Capture the cell that displays the provided text and extract its (x, y) central coordinate. 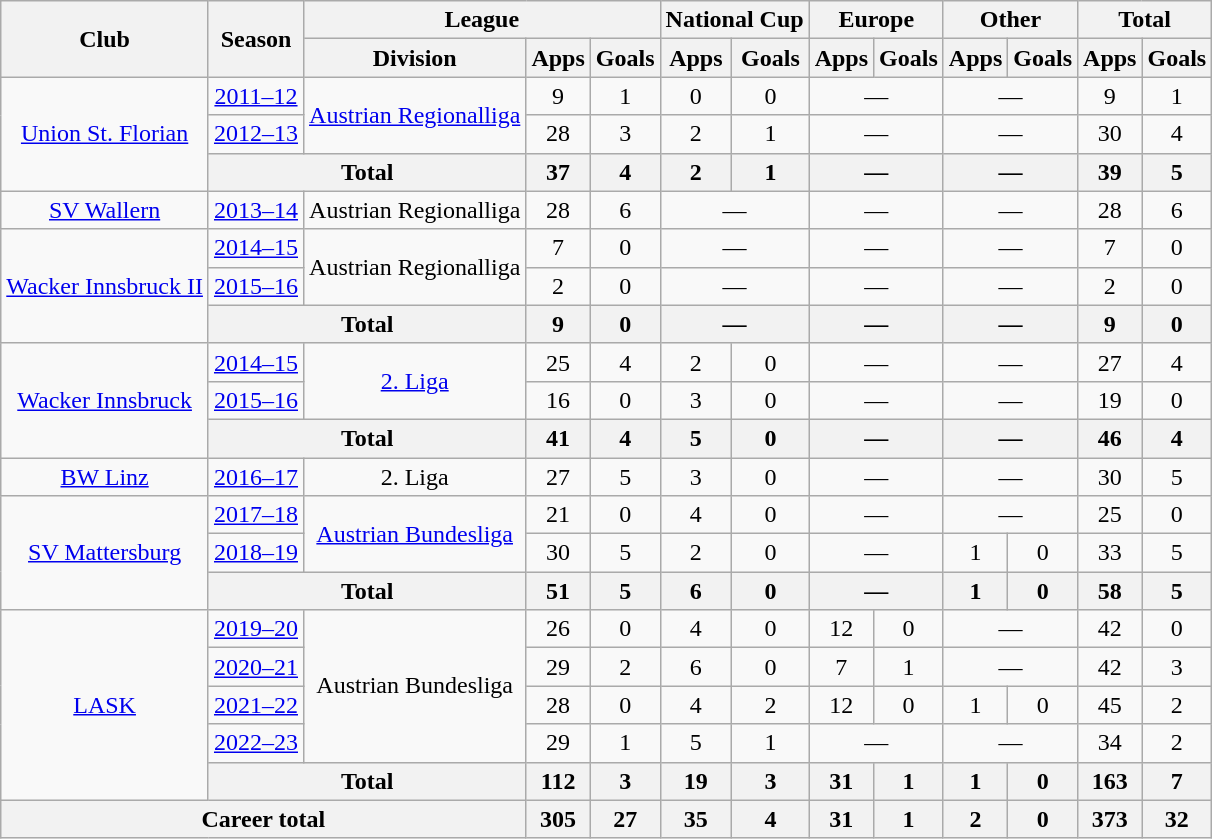
Division (415, 58)
Season (256, 39)
16 (558, 400)
112 (558, 781)
2018–19 (256, 553)
Career total (264, 819)
35 (696, 819)
2016–17 (256, 477)
46 (1110, 438)
Union St. Florian (105, 134)
33 (1110, 553)
2021–22 (256, 705)
Club (105, 39)
305 (558, 819)
37 (558, 172)
26 (558, 629)
2012–13 (256, 134)
2020–21 (256, 667)
SV Wallern (105, 210)
2013–14 (256, 210)
32 (1177, 819)
2011–12 (256, 96)
BW Linz (105, 477)
51 (558, 591)
39 (1110, 172)
34 (1110, 743)
2017–18 (256, 515)
45 (1110, 705)
LASK (105, 705)
League (482, 20)
Other (1010, 20)
Europe (876, 20)
41 (558, 438)
2019–20 (256, 629)
National Cup (734, 20)
SV Mattersburg (105, 553)
Wacker Innsbruck (105, 400)
21 (558, 515)
163 (1110, 781)
2022–23 (256, 743)
373 (1110, 819)
58 (1110, 591)
Wacker Innsbruck II (105, 286)
